Detect which cell encompasses the target text, then output its [X, Y] center coordinate. 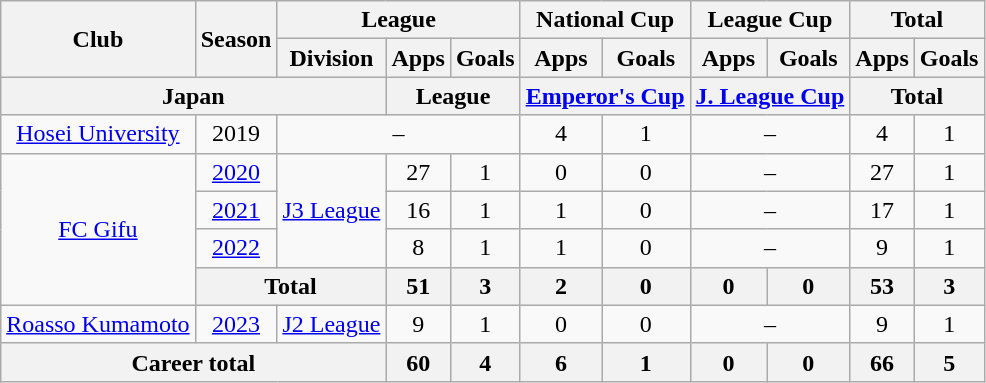
Club [98, 39]
17 [882, 210]
66 [882, 362]
Career total [194, 362]
2022 [236, 248]
Roasso Kumamoto [98, 324]
2021 [236, 210]
Division [332, 58]
2023 [236, 324]
Emperor's Cup [605, 96]
6 [561, 362]
Hosei University [98, 134]
2 [561, 286]
FC Gifu [98, 229]
8 [418, 248]
National Cup [605, 20]
J3 League [332, 210]
2019 [236, 134]
Season [236, 39]
Japan [194, 96]
60 [418, 362]
16 [418, 210]
2020 [236, 172]
53 [882, 286]
League Cup [770, 20]
J. League Cup [770, 96]
51 [418, 286]
5 [949, 362]
J2 League [332, 324]
